Output the [x, y] coordinate of the center of the cell containing the given text.  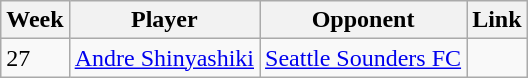
Opponent [364, 20]
Week [35, 20]
Link [497, 20]
Player [164, 20]
Seattle Sounders FC [364, 58]
27 [35, 58]
Andre Shinyashiki [164, 58]
